Find where the given text appears and provide that cell's center as (X, Y) coordinate. 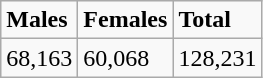
Females (126, 20)
Males (40, 20)
60,068 (126, 58)
128,231 (218, 58)
Total (218, 20)
68,163 (40, 58)
